Capture the cell that displays the provided text and extract its (X, Y) central coordinate. 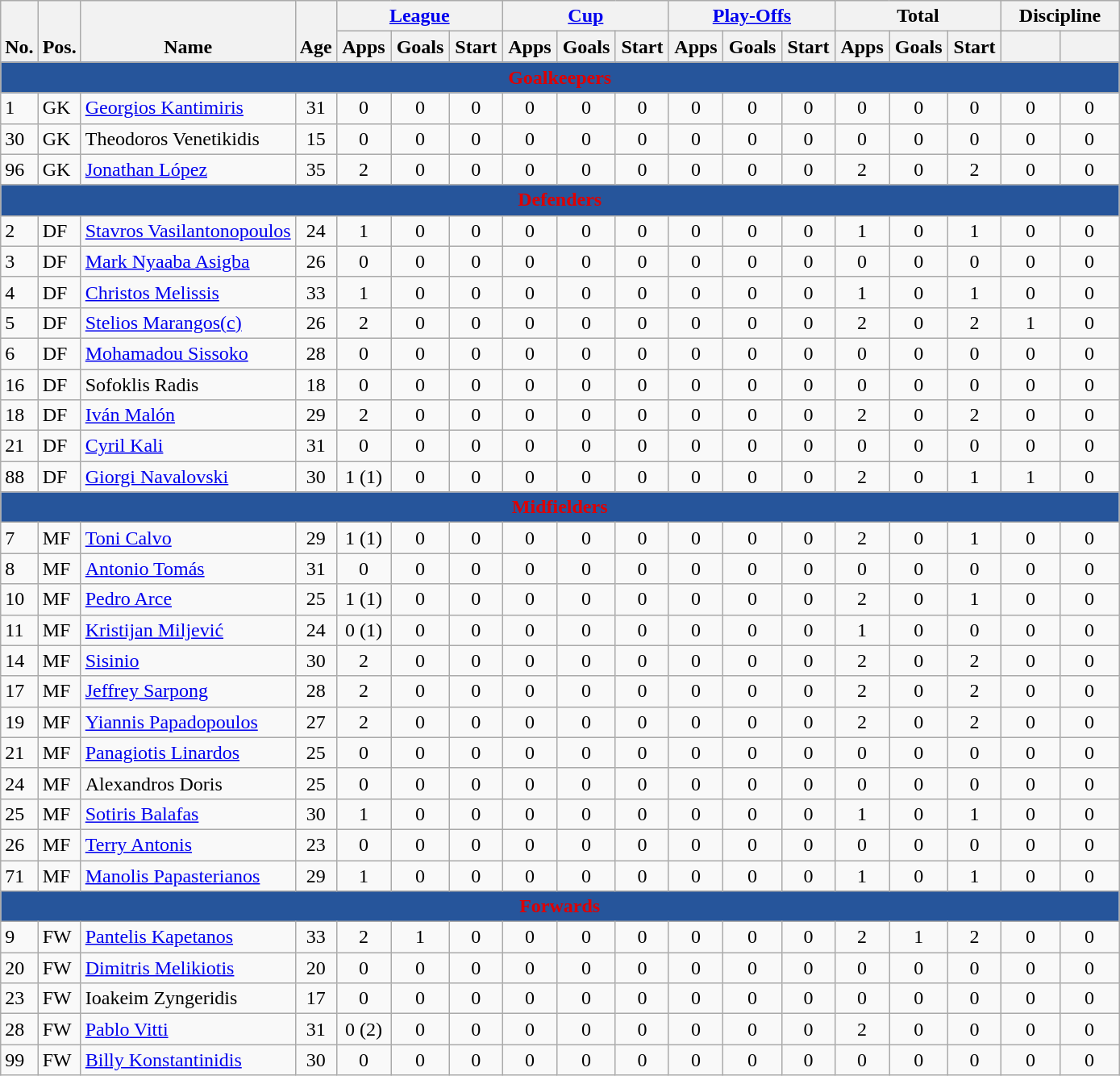
Kristijan Miljević (188, 630)
Mark Nyaaba Asigba (188, 261)
9 (19, 937)
27 (316, 722)
Iván Malón (188, 415)
Toni Calvo (188, 538)
Sotiris Balafas (188, 814)
Dimitris Melikiotis (188, 968)
88 (19, 477)
Giorgi Navalovski (188, 477)
Alexandros Doris (188, 783)
11 (19, 630)
Georgios Kantimiris (188, 108)
Forwards (560, 907)
7 (19, 538)
Discipline (1060, 16)
Pedro Arce (188, 599)
5 (19, 323)
3 (19, 261)
Total (918, 16)
96 (19, 169)
League (419, 16)
6 (19, 353)
16 (19, 385)
Midfielders (560, 507)
99 (19, 1060)
Goalkeepers (560, 77)
35 (316, 169)
Pantelis Kapetanos (188, 937)
Manolis Papasterianos (188, 875)
0 (2) (363, 1029)
Sisinio (188, 661)
Play-Offs (752, 16)
0 (1) (363, 630)
No. (19, 31)
Theodoros Venetikidis (188, 139)
Stavros Vasilantonopoulos (188, 231)
4 (19, 292)
Stelios Marangos(c) (188, 323)
Name (188, 31)
Ioakeim Zyngeridis (188, 999)
Sofoklis Radis (188, 385)
Mohamadou Sissoko (188, 353)
Billy Konstantinidis (188, 1060)
8 (19, 569)
Cup (585, 16)
Yiannis Papadopoulos (188, 722)
Defenders (560, 200)
15 (316, 139)
Pos. (60, 31)
10 (19, 599)
Panagiotis Linardos (188, 753)
14 (19, 661)
71 (19, 875)
Terry Antonis (188, 845)
Pablo Vitti (188, 1029)
Christos Melissis (188, 292)
Jeffrey Sarpong (188, 691)
Cyril Kali (188, 446)
Age (316, 31)
Antonio Tomás (188, 569)
19 (19, 722)
Jonathan López (188, 169)
